Find where the given text appears and provide that cell's center as (x, y) coordinate. 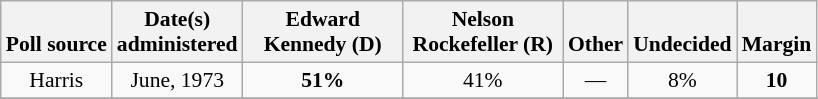
June, 1973 (178, 80)
Poll source (56, 32)
— (596, 80)
Harris (56, 80)
NelsonRockefeller (R) (483, 32)
51% (323, 80)
Margin (777, 32)
Undecided (682, 32)
Date(s)administered (178, 32)
41% (483, 80)
EdwardKennedy (D) (323, 32)
Other (596, 32)
10 (777, 80)
8% (682, 80)
